Identify which cell holds the provided text, then report its [X, Y] central coordinate. 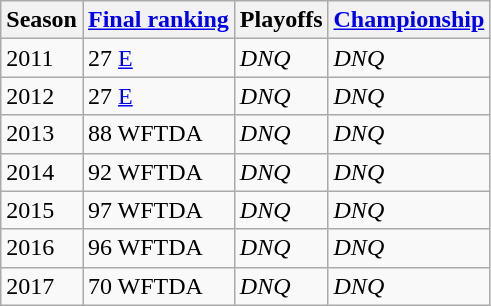
70 WFTDA [158, 286]
Championship [409, 20]
2016 [42, 248]
Season [42, 20]
2012 [42, 96]
2011 [42, 58]
Playoffs [281, 20]
88 WFTDA [158, 134]
2015 [42, 210]
92 WFTDA [158, 172]
2013 [42, 134]
Final ranking [158, 20]
2014 [42, 172]
96 WFTDA [158, 248]
2017 [42, 286]
97 WFTDA [158, 210]
